Find where the given text appears and provide that cell's center as (x, y) coordinate. 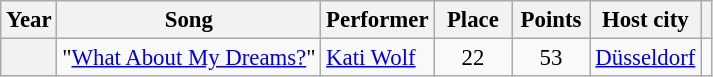
"What About My Dreams?" (189, 58)
Year (29, 20)
22 (473, 58)
Points (551, 20)
Performer (378, 20)
Song (189, 20)
Host city (646, 20)
53 (551, 58)
Düsseldorf (646, 58)
Place (473, 20)
Kati Wolf (378, 58)
